Return the [x, y] coordinate for the center point of the cell that contains the specified text.  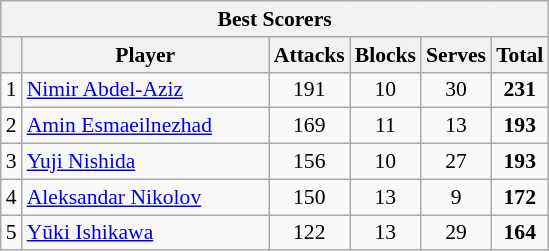
231 [520, 90]
4 [12, 197]
29 [456, 233]
Yuji Nishida [146, 162]
172 [520, 197]
9 [456, 197]
Serves [456, 55]
Attacks [310, 55]
11 [386, 126]
1 [12, 90]
191 [310, 90]
Nimir Abdel-Aziz [146, 90]
27 [456, 162]
5 [12, 233]
150 [310, 197]
Blocks [386, 55]
Total [520, 55]
2 [12, 126]
3 [12, 162]
122 [310, 233]
Amin Esmaeilnezhad [146, 126]
156 [310, 162]
Aleksandar Nikolov [146, 197]
Player [146, 55]
Best Scorers [275, 19]
30 [456, 90]
169 [310, 126]
Yūki Ishikawa [146, 233]
164 [520, 233]
